Return [X, Y] of the center of cell containing provided text 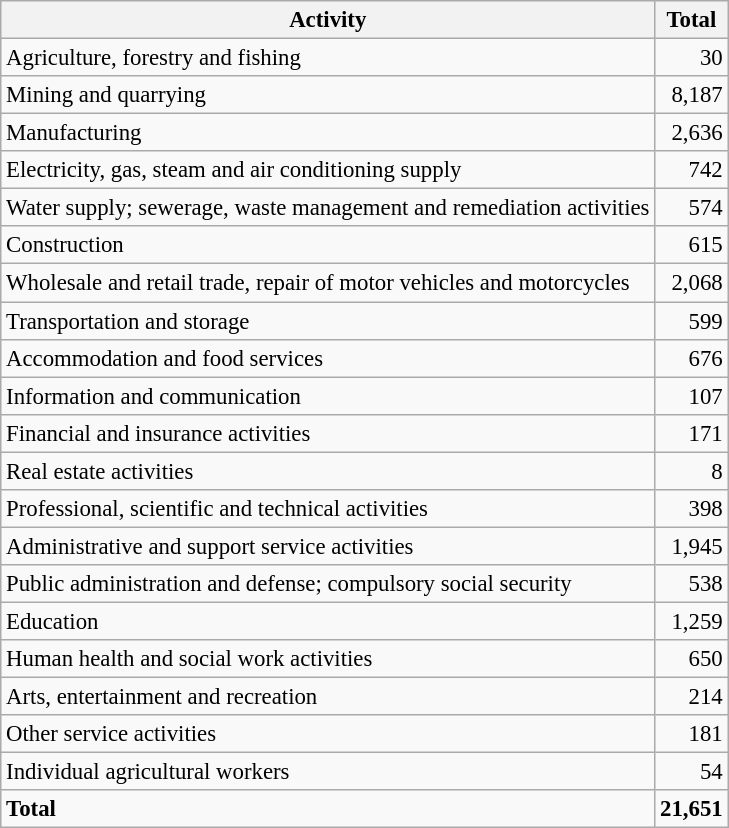
538 [692, 584]
Construction [328, 245]
Wholesale and retail trade, repair of motor vehicles and motorcycles [328, 283]
171 [692, 433]
676 [692, 358]
54 [692, 772]
Individual agricultural workers [328, 772]
181 [692, 734]
Arts, entertainment and recreation [328, 697]
Real estate activities [328, 471]
Professional, scientific and technical activities [328, 509]
8,187 [692, 95]
599 [692, 321]
1,259 [692, 621]
398 [692, 509]
Transportation and storage [328, 321]
30 [692, 58]
Activity [328, 20]
Administrative and support service activities [328, 546]
742 [692, 170]
Mining and quarrying [328, 95]
8 [692, 471]
Water supply; sewerage, waste management and remediation activities [328, 208]
2,068 [692, 283]
Information and communication [328, 396]
Electricity, gas, steam and air conditioning supply [328, 170]
Education [328, 621]
2,636 [692, 133]
Financial and insurance activities [328, 433]
Public administration and defense; compulsory social security [328, 584]
107 [692, 396]
21,651 [692, 809]
Manufacturing [328, 133]
Human health and social work activities [328, 659]
Agriculture, forestry and fishing [328, 58]
650 [692, 659]
1,945 [692, 546]
574 [692, 208]
Accommodation and food services [328, 358]
214 [692, 697]
615 [692, 245]
Other service activities [328, 734]
